Capture the cell that displays the provided text and extract its [x, y] central coordinate. 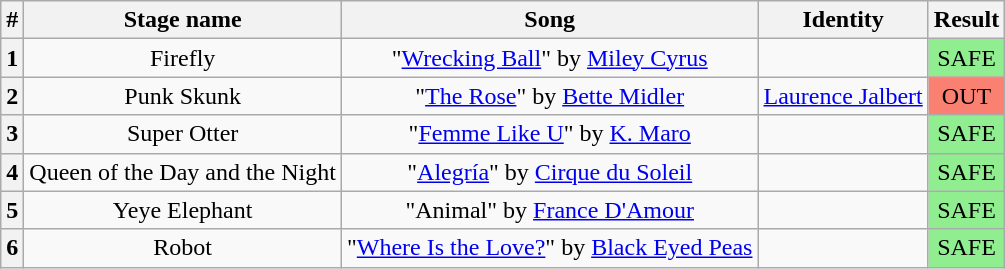
OUT [966, 96]
Song [550, 20]
4 [12, 172]
Yeye Elephant [183, 210]
3 [12, 134]
"Animal" by France D'Amour [550, 210]
"Where Is the Love?" by Black Eyed Peas [550, 248]
Robot [183, 248]
Laurence Jalbert [843, 96]
"Femme Like U" by K. Maro [550, 134]
Firefly [183, 58]
5 [12, 210]
1 [12, 58]
"Alegría" by Cirque du Soleil [550, 172]
"Wrecking Ball" by Miley Cyrus [550, 58]
# [12, 20]
6 [12, 248]
Super Otter [183, 134]
"The Rose" by Bette Midler [550, 96]
Queen of the Day and the Night [183, 172]
Stage name [183, 20]
2 [12, 96]
Result [966, 20]
Identity [843, 20]
Punk Skunk [183, 96]
